For the text-containing cell, return its midpoint in [x, y] coordinate format. 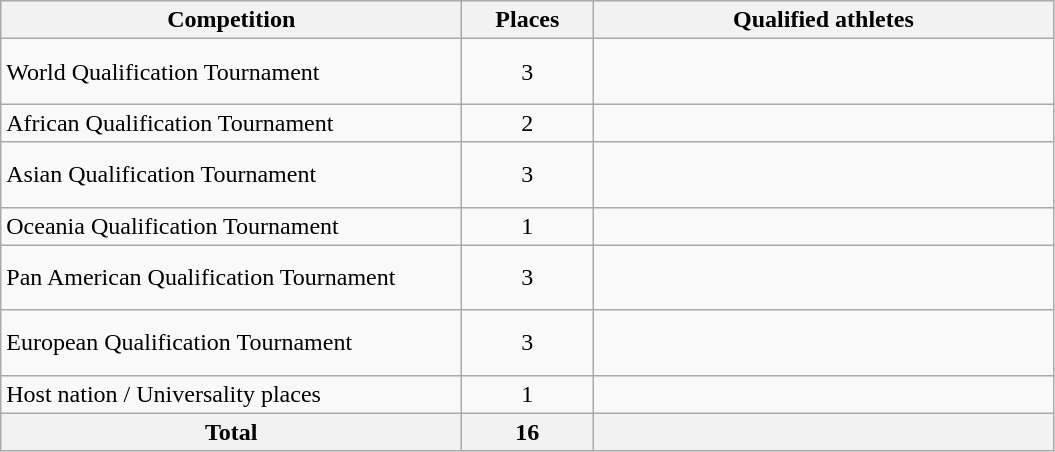
Places [528, 20]
Pan American Qualification Tournament [232, 278]
2 [528, 123]
16 [528, 432]
Total [232, 432]
Host nation / Universality places [232, 394]
African Qualification Tournament [232, 123]
Oceania Qualification Tournament [232, 226]
Qualified athletes [824, 20]
European Qualification Tournament [232, 342]
Asian Qualification Tournament [232, 174]
World Qualification Tournament [232, 72]
Competition [232, 20]
